Detect which cell encompasses the target text, then output its (X, Y) center coordinate. 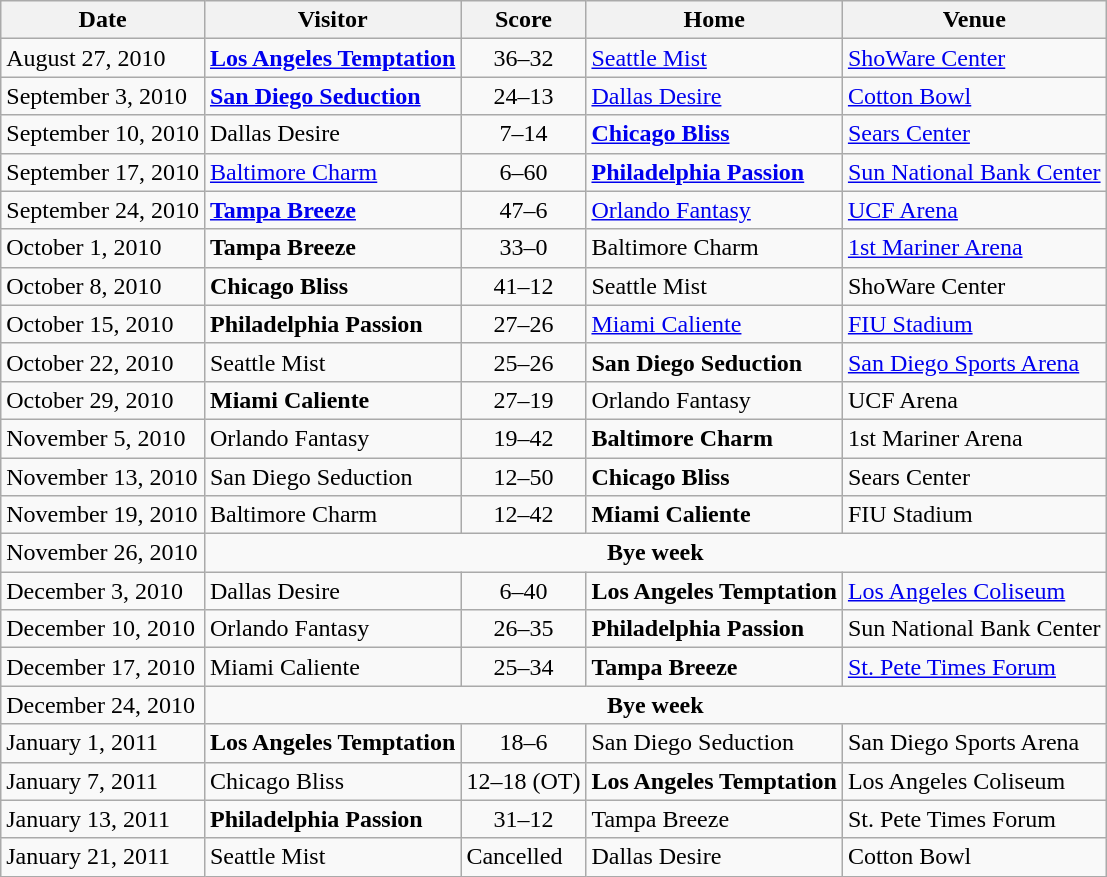
Venue (974, 20)
6–40 (524, 591)
October 8, 2010 (103, 286)
October 15, 2010 (103, 324)
November 5, 2010 (103, 438)
24–13 (524, 96)
Cancelled (524, 857)
October 22, 2010 (103, 362)
November 19, 2010 (103, 515)
Home (714, 20)
18–6 (524, 743)
September 10, 2010 (103, 134)
25–26 (524, 362)
January 13, 2011 (103, 819)
January 21, 2011 (103, 857)
6–60 (524, 172)
August 27, 2010 (103, 58)
27–19 (524, 400)
27–26 (524, 324)
Date (103, 20)
January 7, 2011 (103, 781)
December 10, 2010 (103, 629)
November 26, 2010 (103, 553)
October 1, 2010 (103, 248)
31–12 (524, 819)
7–14 (524, 134)
47–6 (524, 210)
41–12 (524, 286)
December 24, 2010 (103, 705)
December 3, 2010 (103, 591)
Score (524, 20)
November 13, 2010 (103, 477)
January 1, 2011 (103, 743)
Visitor (332, 20)
36–32 (524, 58)
September 24, 2010 (103, 210)
19–42 (524, 438)
12–18 (OT) (524, 781)
25–34 (524, 667)
September 17, 2010 (103, 172)
12–42 (524, 515)
December 17, 2010 (103, 667)
12–50 (524, 477)
26–35 (524, 629)
33–0 (524, 248)
September 3, 2010 (103, 96)
October 29, 2010 (103, 400)
